Identify which cell holds the provided text, then report its (x, y) central coordinate. 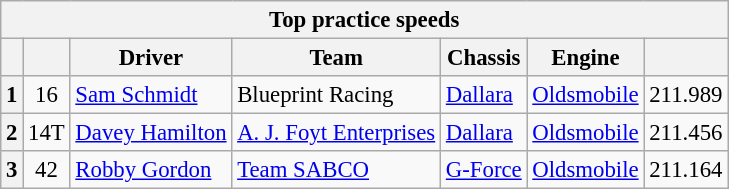
42 (46, 170)
Davey Hamilton (151, 133)
Blueprint Racing (336, 95)
Engine (586, 58)
Robby Gordon (151, 170)
1 (12, 95)
211.164 (686, 170)
Team SABCO (336, 170)
16 (46, 95)
Sam Schmidt (151, 95)
14T (46, 133)
Team (336, 58)
Chassis (484, 58)
211.456 (686, 133)
A. J. Foyt Enterprises (336, 133)
211.989 (686, 95)
Top practice speeds (364, 20)
G-Force (484, 170)
3 (12, 170)
2 (12, 133)
Driver (151, 58)
